Scan for the cell matching the given text and deliver its [X, Y] coordinate at center. 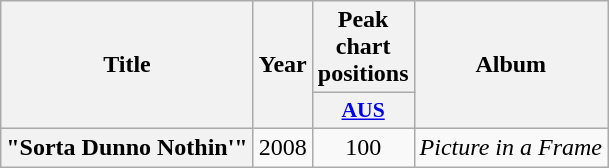
Picture in a Frame [510, 147]
Year [282, 65]
AUS [363, 111]
Title [127, 65]
100 [363, 147]
Album [510, 65]
"Sorta Dunno Nothin'" [127, 147]
Peak chart positions [363, 47]
2008 [282, 147]
